From the cell containing the given text, extract its center point as (X, Y) coordinate. 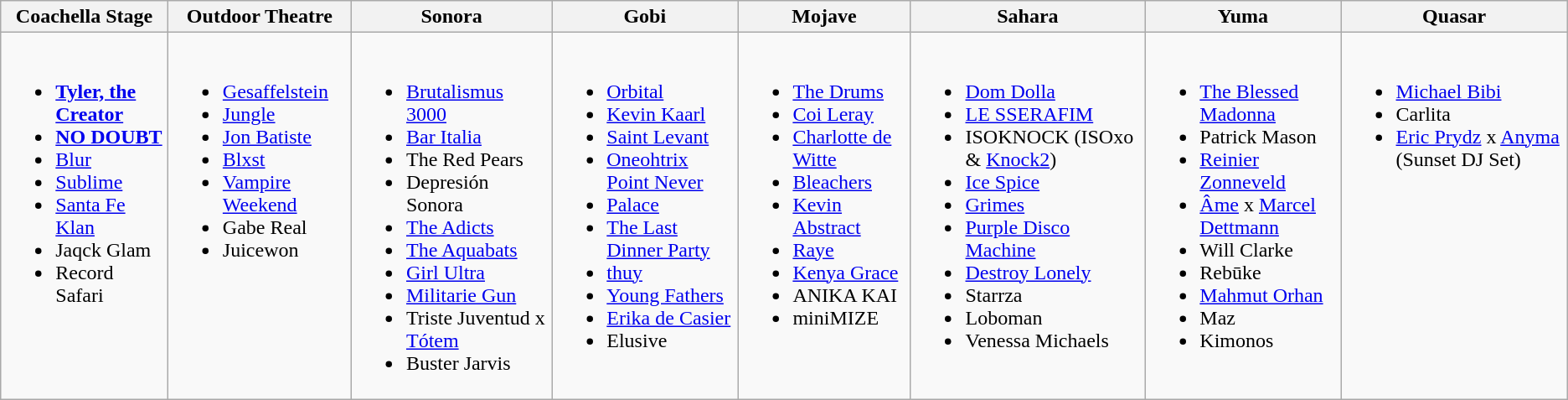
Sahara (1028, 17)
The Blessed MadonnaPatrick MasonReinier ZonneveldÂme x Marcel DettmannWill ClarkeRebūke Mahmut OrhanMazKimonos (1243, 216)
Coachella Stage (85, 17)
GesaffelsteinJungleJon BatisteBlxstVampire Weekend Gabe Real Juicewon (260, 216)
Quasar (1454, 17)
The DrumsCoi LerayCharlotte de WitteBleachersKevin AbstractRayeKenya GraceANIKA KAI miniMIZE (824, 216)
Dom DollaLE SSERAFIMISOKNOCK (ISOxo & Knock2)Ice SpiceGrimesPurple Disco MachineDestroy LonelyStarrzaLoboman Venessa Michaels (1028, 216)
Gobi (645, 17)
Tyler, the CreatorNO DOUBTBlurSublimeSanta Fe KlanJaqck Glam Record Safari (85, 216)
Brutalismus 3000Bar ItaliaThe Red PearsDepresión SonoraThe AdictsThe AquabatsGirl UltraMilitarie GunTriste Juventud x Tótem Buster Jarvis (451, 216)
Outdoor Theatre (260, 17)
Michael Bibi Carlita Eric Prydz x Anyma (Sunset DJ Set) (1454, 216)
Yuma (1243, 17)
Mojave (824, 17)
Sonora (451, 17)
OrbitalKevin KaarlSaint LevantOneohtrix Point NeverPalaceThe Last Dinner PartythuyYoung FathersErika de CasierElusive (645, 216)
